Pinpoint the cell where the given text exists, returning its (X, Y) midpoint coordinate. 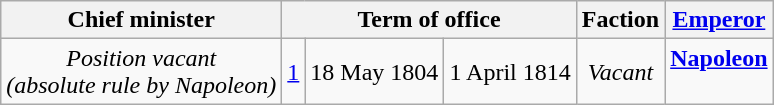
Chief minister (142, 20)
Position vacant(absolute rule by Napoleon) (142, 72)
1 (294, 72)
Term of office (430, 20)
Emperor (719, 20)
18 May 1804 (374, 72)
1 April 1814 (510, 72)
Faction (620, 20)
Vacant (620, 72)
Napoleon (719, 72)
